For the text-containing cell, return its midpoint in [X, Y] coordinate format. 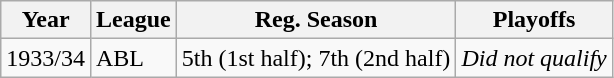
League [133, 20]
5th (1st half); 7th (2nd half) [316, 58]
ABL [133, 58]
Year [46, 20]
Reg. Season [316, 20]
1933/34 [46, 58]
Playoffs [534, 20]
Did not qualify [534, 58]
